From the cell containing the given text, extract its center point as (X, Y) coordinate. 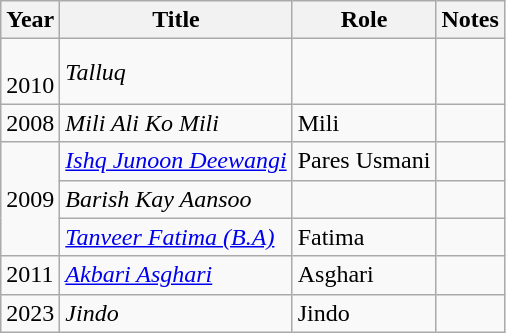
2023 (30, 313)
Mili Ali Ko Mili (176, 123)
2010 (30, 72)
Asghari (364, 275)
2011 (30, 275)
Akbari Asghari (176, 275)
2009 (30, 199)
Tanveer Fatima (B.A) (176, 237)
Mili (364, 123)
2008 (30, 123)
Role (364, 20)
Talluq (176, 72)
Notes (470, 20)
Ishq Junoon Deewangi (176, 161)
Pares Usmani (364, 161)
Year (30, 20)
Fatima (364, 237)
Barish Kay Aansoo (176, 199)
Title (176, 20)
